Locate the cell with the specified text and output its (X, Y) center coordinate. 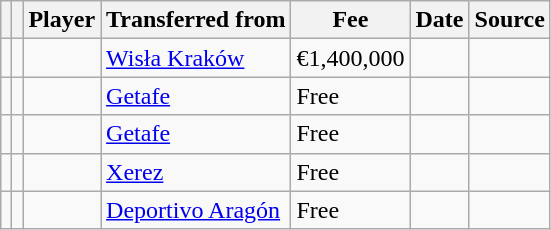
Fee (350, 20)
Transferred from (196, 20)
Wisła Kraków (196, 58)
Deportivo Aragón (196, 210)
€1,400,000 (350, 58)
Date (440, 20)
Source (510, 20)
Xerez (196, 172)
Player (62, 20)
